For the text-containing cell, return its midpoint in (X, Y) coordinate format. 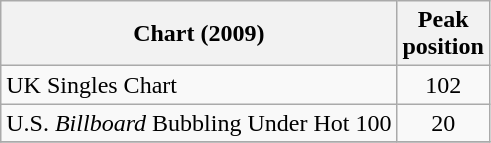
U.S. Billboard Bubbling Under Hot 100 (199, 123)
102 (443, 85)
UK Singles Chart (199, 85)
Chart (2009) (199, 34)
20 (443, 123)
Peakposition (443, 34)
